Extract the (X, Y) coordinate from the center of the cell holding the provided text.  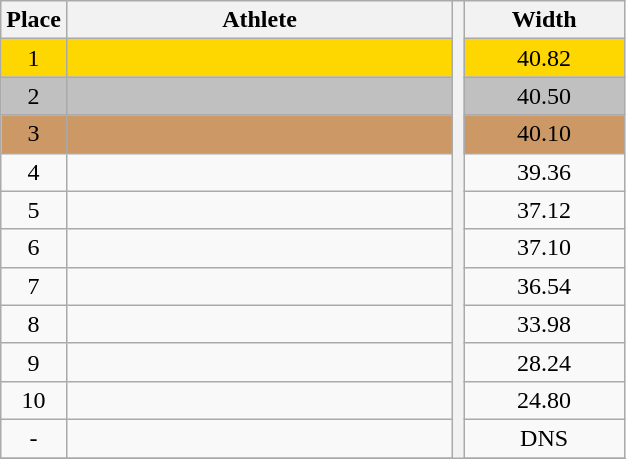
37.10 (544, 248)
DNS (544, 438)
Athlete (259, 20)
3 (34, 134)
40.82 (544, 58)
1 (34, 58)
7 (34, 286)
10 (34, 400)
9 (34, 362)
8 (34, 324)
6 (34, 248)
2 (34, 96)
33.98 (544, 324)
Place (34, 20)
24.80 (544, 400)
28.24 (544, 362)
Width (544, 20)
40.10 (544, 134)
5 (34, 210)
- (34, 438)
36.54 (544, 286)
4 (34, 172)
39.36 (544, 172)
40.50 (544, 96)
37.12 (544, 210)
